Identify which cell holds the provided text, then report its [X, Y] central coordinate. 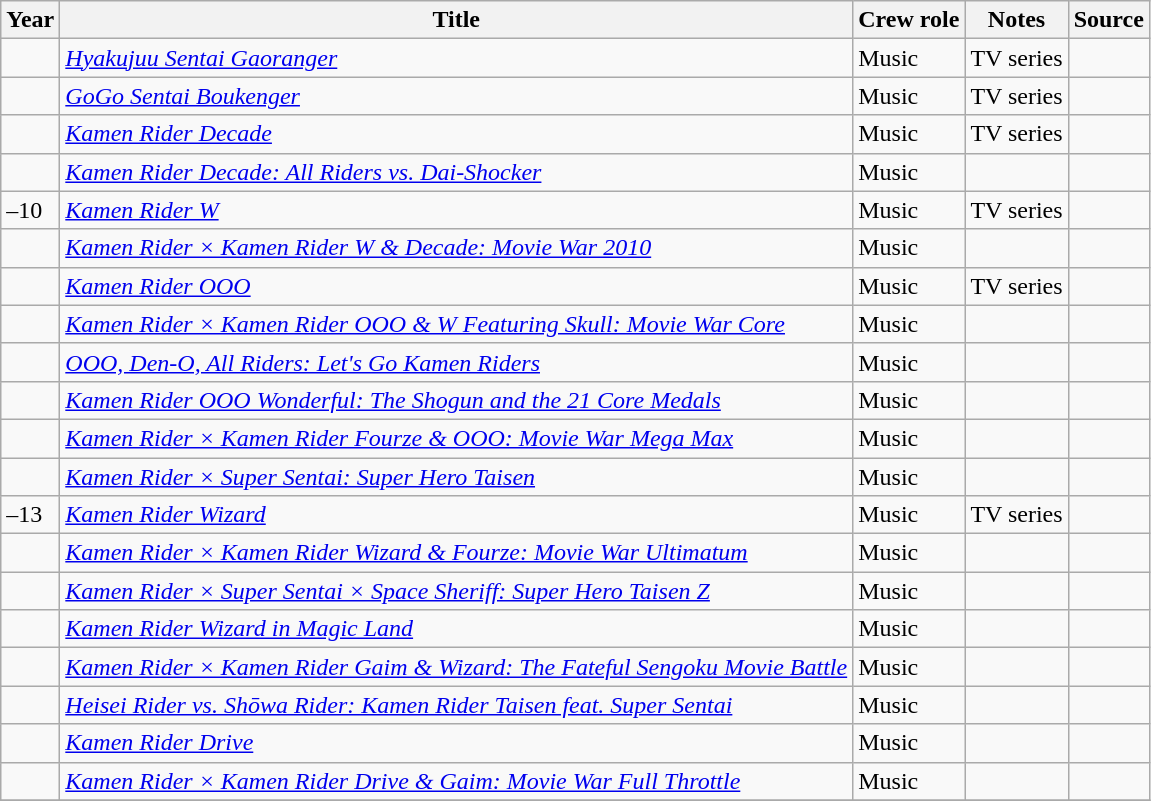
Source [1108, 20]
Kamen Rider Wizard [456, 515]
OOO, Den-O, All Riders: Let's Go Kamen Riders [456, 362]
Kamen Rider OOO Wonderful: The Shogun and the 21 Core Medals [456, 400]
Kamen Rider × Kamen Rider Gaim & Wizard: The Fateful Sengoku Movie Battle [456, 667]
Kamen Rider × Kamen Rider Wizard & Fourze: Movie War Ultimatum [456, 553]
Hyakujuu Sentai Gaoranger [456, 58]
Kamen Rider W [456, 210]
Kamen Rider × Super Sentai × Space Sheriff: Super Hero Taisen Z [456, 591]
Title [456, 20]
Kamen Rider × Kamen Rider Drive & Gaim: Movie War Full Throttle [456, 781]
GoGo Sentai Boukenger [456, 96]
Kamen Rider × Kamen Rider W & Decade: Movie War 2010 [456, 248]
Kamen Rider × Kamen Rider Fourze & OOO: Movie War Mega Max [456, 438]
Heisei Rider vs. Shōwa Rider: Kamen Rider Taisen feat. Super Sentai [456, 705]
Kamen Rider Wizard in Magic Land [456, 629]
–13 [30, 515]
Kamen Rider OOO [456, 286]
Crew role [909, 20]
Kamen Rider Decade: All Riders vs. Dai-Shocker [456, 172]
Kamen Rider × Super Sentai: Super Hero Taisen [456, 477]
–10 [30, 210]
Kamen Rider Drive [456, 743]
Year [30, 20]
Kamen Rider × Kamen Rider OOO & W Featuring Skull: Movie War Core [456, 324]
Notes [1016, 20]
Kamen Rider Decade [456, 134]
